Return the (x, y) coordinate for the center point of the cell that contains the specified text.  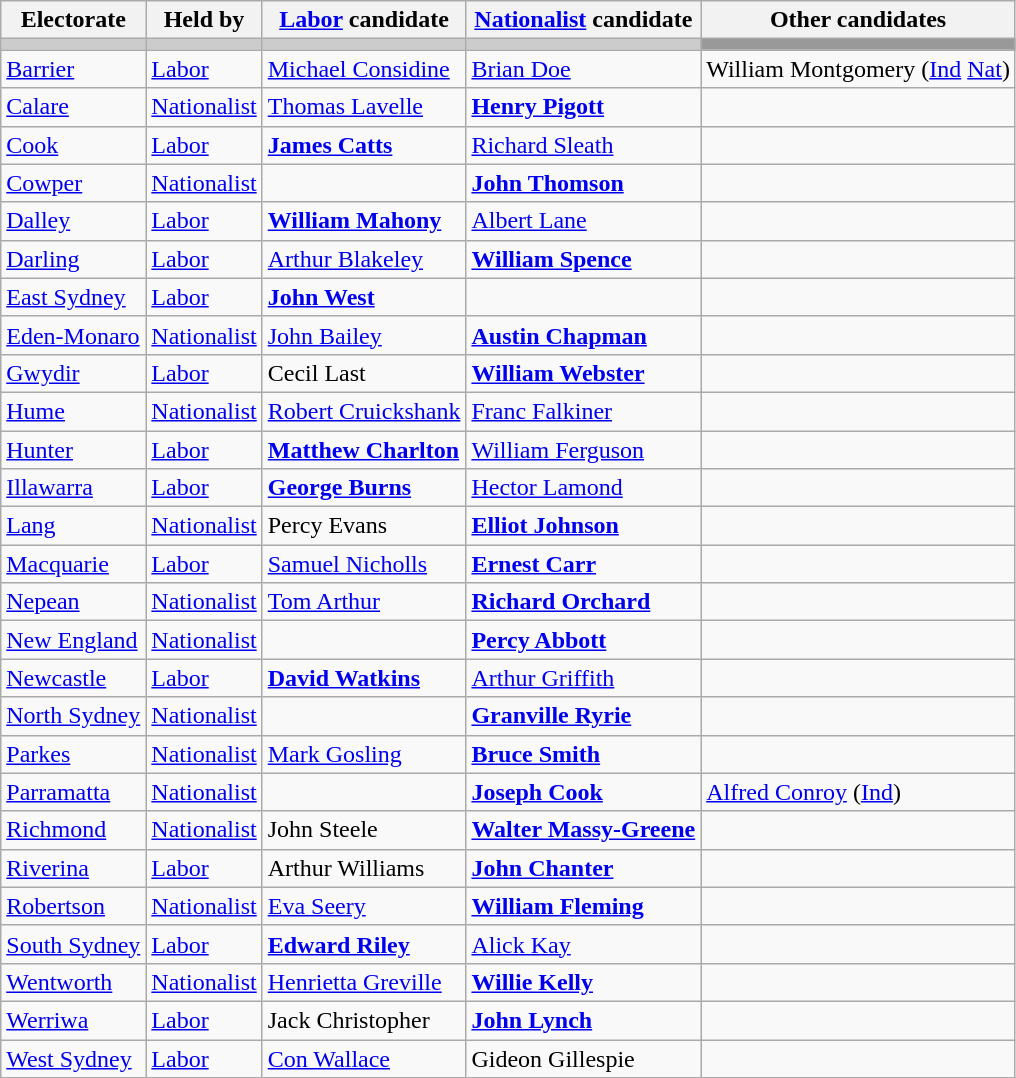
Dalley (74, 221)
Alick Kay (584, 944)
Walter Massy-Greene (584, 830)
Richard Sleath (584, 145)
Parkes (74, 754)
Bruce Smith (584, 754)
Gideon Gillespie (584, 1059)
Alfred Conroy (Ind) (858, 792)
East Sydney (74, 297)
John Thomson (584, 183)
Arthur Griffith (584, 678)
Illawarra (74, 488)
Robertson (74, 906)
George Burns (364, 488)
Elliot Johnson (584, 526)
Electorate (74, 20)
Granville Ryrie (584, 716)
Cecil Last (364, 373)
Matthew Charlton (364, 449)
Jack Christopher (364, 1020)
Richard Orchard (584, 602)
South Sydney (74, 944)
Werriwa (74, 1020)
James Catts (364, 145)
Lang (74, 526)
Eden-Monaro (74, 335)
Newcastle (74, 678)
Richmond (74, 830)
Barrier (74, 69)
New England (74, 640)
Calare (74, 107)
Darling (74, 259)
Eva Seery (364, 906)
William Ferguson (584, 449)
Arthur Blakeley (364, 259)
Parramatta (74, 792)
Nationalist candidate (584, 20)
Brian Doe (584, 69)
Cowper (74, 183)
Michael Considine (364, 69)
William Mahony (364, 221)
William Montgomery (Ind Nat) (858, 69)
Tom Arthur (364, 602)
North Sydney (74, 716)
Willie Kelly (584, 982)
Gwydir (74, 373)
William Spence (584, 259)
Albert Lane (584, 221)
John Bailey (364, 335)
Henrietta Greville (364, 982)
John Chanter (584, 868)
Robert Cruickshank (364, 411)
Riverina (74, 868)
William Webster (584, 373)
Arthur Williams (364, 868)
Cook (74, 145)
Hector Lamond (584, 488)
Hume (74, 411)
Samuel Nicholls (364, 564)
Henry Pigott (584, 107)
Ernest Carr (584, 564)
Edward Riley (364, 944)
Labor candidate (364, 20)
Con Wallace (364, 1059)
Thomas Lavelle (364, 107)
John West (364, 297)
Wentworth (74, 982)
Franc Falkiner (584, 411)
Percy Evans (364, 526)
Other candidates (858, 20)
Held by (204, 20)
Nepean (74, 602)
Joseph Cook (584, 792)
John Steele (364, 830)
Macquarie (74, 564)
West Sydney (74, 1059)
Mark Gosling (364, 754)
David Watkins (364, 678)
Percy Abbott (584, 640)
Hunter (74, 449)
John Lynch (584, 1020)
William Fleming (584, 906)
Austin Chapman (584, 335)
